Provide the [x, y] coordinate of the cell's center where the given text is located.  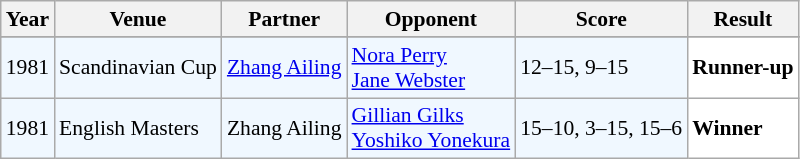
Gillian Gilks Yoshiko Yonekura [432, 128]
Nora Perry Jane Webster [432, 68]
Score [601, 19]
Opponent [432, 19]
English Masters [138, 128]
Year [28, 19]
Partner [284, 19]
Result [742, 19]
Scandinavian Cup [138, 68]
15–10, 3–15, 15–6 [601, 128]
Winner [742, 128]
Venue [138, 19]
Runner-up [742, 68]
12–15, 9–15 [601, 68]
